Provide the (x, y) coordinate of the cell's center where the given text is located.  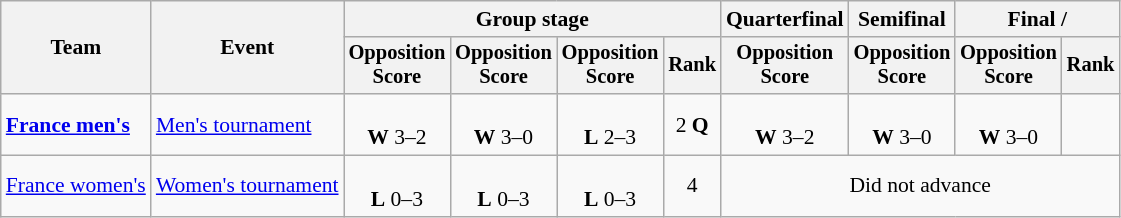
Group stage (532, 19)
4 (692, 186)
Quarterfinal (785, 19)
France men's (76, 124)
Did not advance (920, 186)
France women's (76, 186)
2 Q (692, 124)
Team (76, 48)
Semifinal (902, 19)
Men's tournament (248, 124)
Event (248, 48)
Women's tournament (248, 186)
Final / (1037, 19)
L 2–3 (610, 124)
